Identify which cell holds the provided text, then report its (x, y) central coordinate. 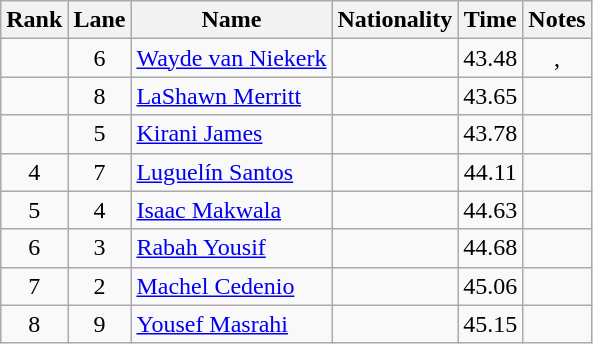
2 (100, 286)
Rabah Yousif (232, 248)
Name (232, 20)
Wayde van Niekerk (232, 58)
Time (490, 20)
44.63 (490, 210)
Rank (34, 20)
Isaac Makwala (232, 210)
Machel Cedenio (232, 286)
43.48 (490, 58)
LaShawn Merritt (232, 96)
, (557, 58)
45.15 (490, 324)
Yousef Masrahi (232, 324)
43.78 (490, 134)
9 (100, 324)
Kirani James (232, 134)
Nationality (395, 20)
43.65 (490, 96)
44.68 (490, 248)
45.06 (490, 286)
Notes (557, 20)
Luguelín Santos (232, 172)
44.11 (490, 172)
Lane (100, 20)
3 (100, 248)
